Provide the (X, Y) coordinate of the cell's center where the given text is located.  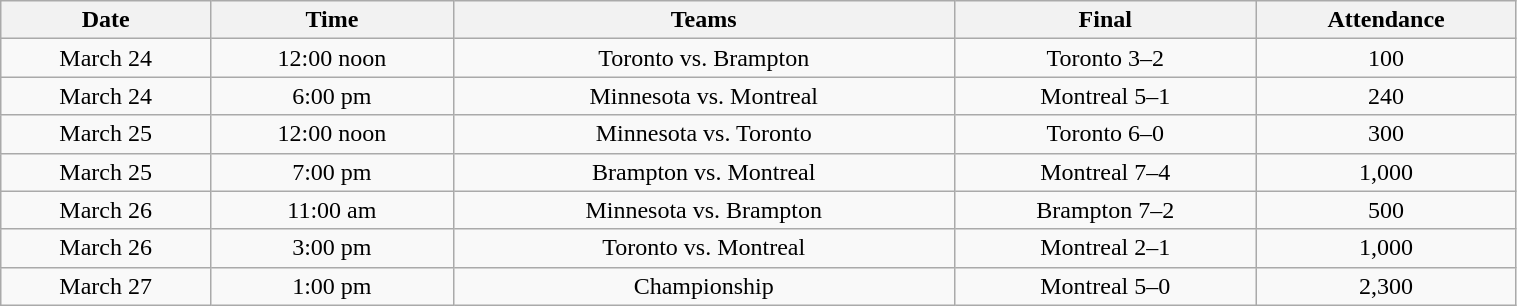
Montreal 2–1 (1105, 248)
240 (1386, 96)
Championship (704, 286)
2,300 (1386, 286)
Brampton vs. Montreal (704, 172)
Montreal 7–4 (1105, 172)
Date (106, 20)
Toronto vs. Montreal (704, 248)
1:00 pm (332, 286)
3:00 pm (332, 248)
6:00 pm (332, 96)
Montreal 5–1 (1105, 96)
11:00 am (332, 210)
Attendance (1386, 20)
Brampton 7–2 (1105, 210)
Final (1105, 20)
Toronto 3–2 (1105, 58)
Minnesota vs. Montreal (704, 96)
Montreal 5–0 (1105, 286)
300 (1386, 134)
Teams (704, 20)
Toronto vs. Brampton (704, 58)
7:00 pm (332, 172)
March 27 (106, 286)
Minnesota vs. Brampton (704, 210)
Toronto 6–0 (1105, 134)
Time (332, 20)
100 (1386, 58)
Minnesota vs. Toronto (704, 134)
500 (1386, 210)
